Provide the [x, y] coordinate of the cell's center where the given text is located.  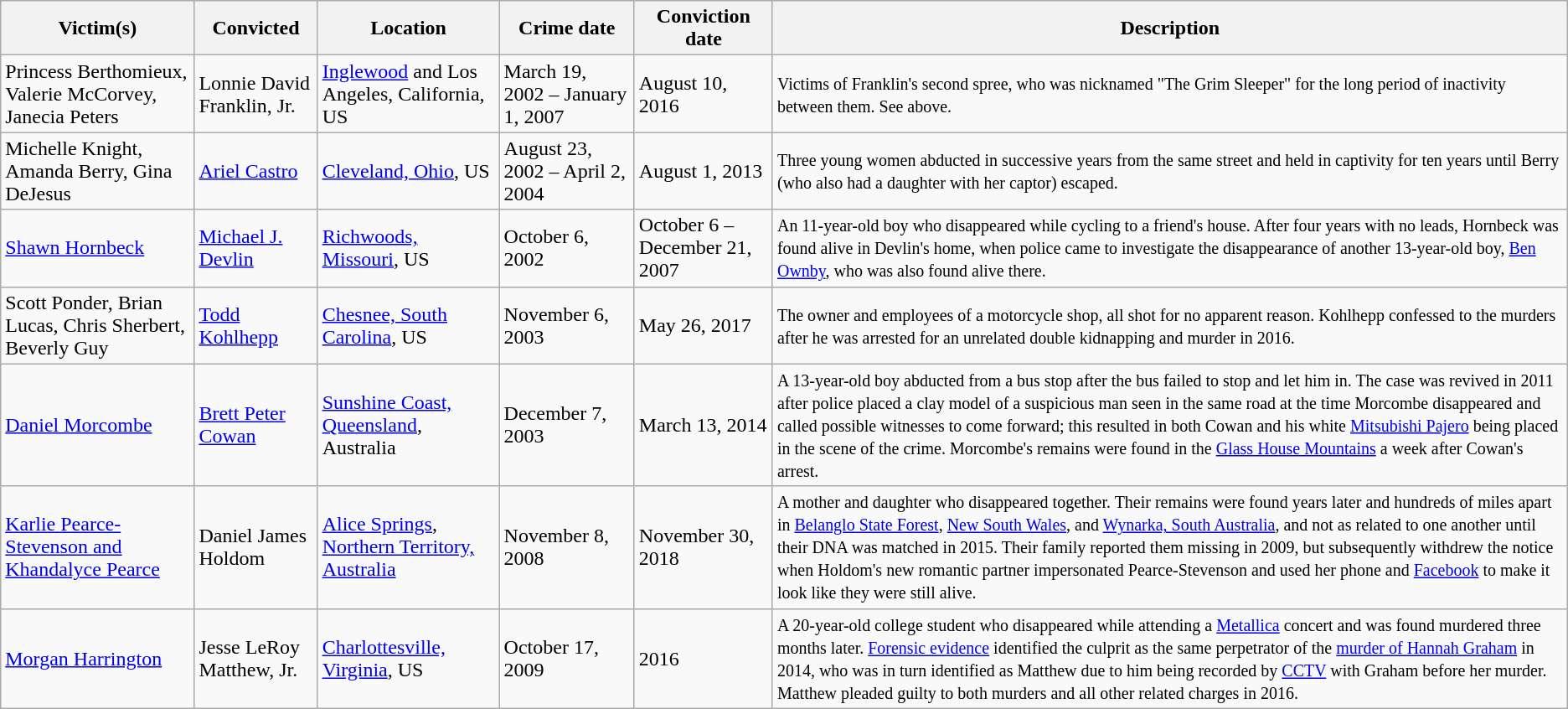
October 17, 2009 [566, 659]
May 26, 2017 [704, 325]
November 30, 2018 [704, 547]
Sunshine Coast, Queensland, Australia [409, 425]
March 19, 2002 – January 1, 2007 [566, 94]
Karlie Pearce-Stevenson and Khandalyce Pearce [97, 547]
Chesnee, South Carolina, US [409, 325]
August 23, 2002 – April 2, 2004 [566, 171]
Michael J. Devlin [256, 248]
August 1, 2013 [704, 171]
Location [409, 28]
Crime date [566, 28]
Brett Peter Cowan [256, 425]
March 13, 2014 [704, 425]
November 8, 2008 [566, 547]
Charlottesville, Virginia, US [409, 659]
Morgan Harrington [97, 659]
Daniel Morcombe [97, 425]
Todd Kohlhepp [256, 325]
Cleveland, Ohio, US [409, 171]
Michelle Knight, Amanda Berry, Gina DeJesus [97, 171]
Lonnie David Franklin, Jr. [256, 94]
Richwoods, Missouri, US [409, 248]
2016 [704, 659]
Victims of Franklin's second spree, who was nicknamed "The Grim Sleeper" for the long period of inactivity between them. See above. [1169, 94]
Conviction date [704, 28]
Scott Ponder, Brian Lucas, Chris Sherbert, Beverly Guy [97, 325]
Shawn Hornbeck [97, 248]
August 10, 2016 [704, 94]
Description [1169, 28]
Victim(s) [97, 28]
Convicted [256, 28]
Daniel James Holdom [256, 547]
November 6, 2003 [566, 325]
Alice Springs, Northern Territory, Australia [409, 547]
October 6 – December 21, 2007 [704, 248]
Princess Berthomieux, Valerie McCorvey, Janecia Peters [97, 94]
October 6, 2002 [566, 248]
December 7, 2003 [566, 425]
Jesse LeRoy Matthew, Jr. [256, 659]
Ariel Castro [256, 171]
Inglewood and Los Angeles, California, US [409, 94]
